Pinpoint the cell where the given text exists, returning its [x, y] midpoint coordinate. 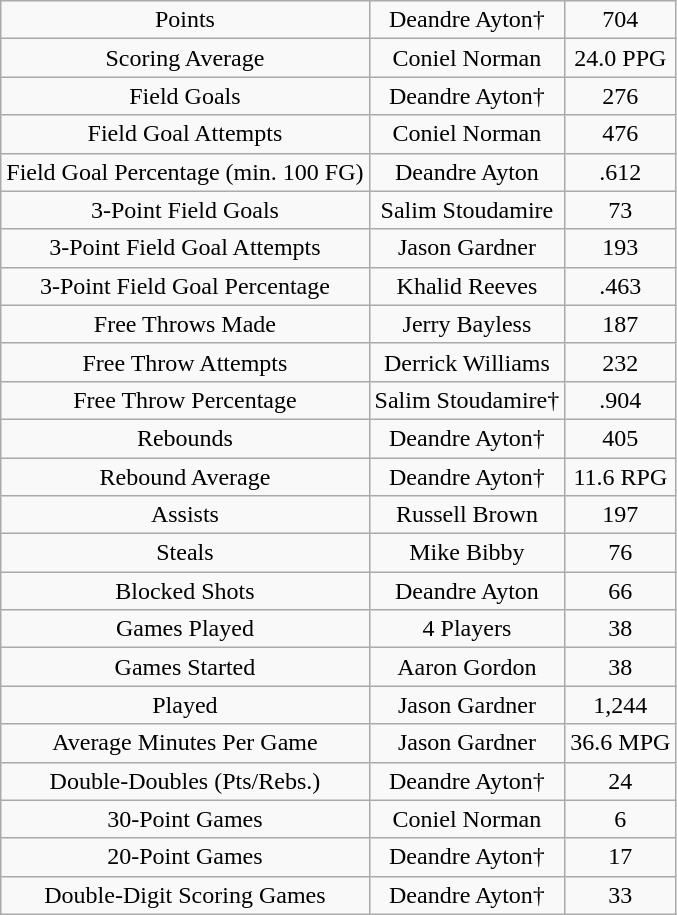
Blocked Shots [185, 591]
24.0 PPG [620, 58]
704 [620, 20]
24 [620, 781]
Points [185, 20]
30-Point Games [185, 819]
1,244 [620, 705]
Free Throw Attempts [185, 362]
Scoring Average [185, 58]
Field Goal Percentage (min. 100 FG) [185, 172]
3-Point Field Goals [185, 210]
66 [620, 591]
276 [620, 96]
Khalid Reeves [467, 286]
.612 [620, 172]
Field Goal Attempts [185, 134]
Salim Stoudamire [467, 210]
3-Point Field Goal Attempts [185, 248]
76 [620, 553]
36.6 MPG [620, 743]
3-Point Field Goal Percentage [185, 286]
Free Throw Percentage [185, 400]
33 [620, 895]
Games Started [185, 667]
193 [620, 248]
20-Point Games [185, 857]
Free Throws Made [185, 324]
197 [620, 515]
17 [620, 857]
Salim Stoudamire† [467, 400]
476 [620, 134]
6 [620, 819]
.463 [620, 286]
Played [185, 705]
Derrick Williams [467, 362]
Steals [185, 553]
4 Players [467, 629]
187 [620, 324]
Jerry Bayless [467, 324]
405 [620, 438]
Aaron Gordon [467, 667]
Rebound Average [185, 477]
Assists [185, 515]
73 [620, 210]
.904 [620, 400]
11.6 RPG [620, 477]
Average Minutes Per Game [185, 743]
Double-Digit Scoring Games [185, 895]
Russell Brown [467, 515]
Mike Bibby [467, 553]
Games Played [185, 629]
232 [620, 362]
Field Goals [185, 96]
Double-Doubles (Pts/Rebs.) [185, 781]
Rebounds [185, 438]
